Return the (X, Y) coordinate for the center point of the cell that contains the specified text.  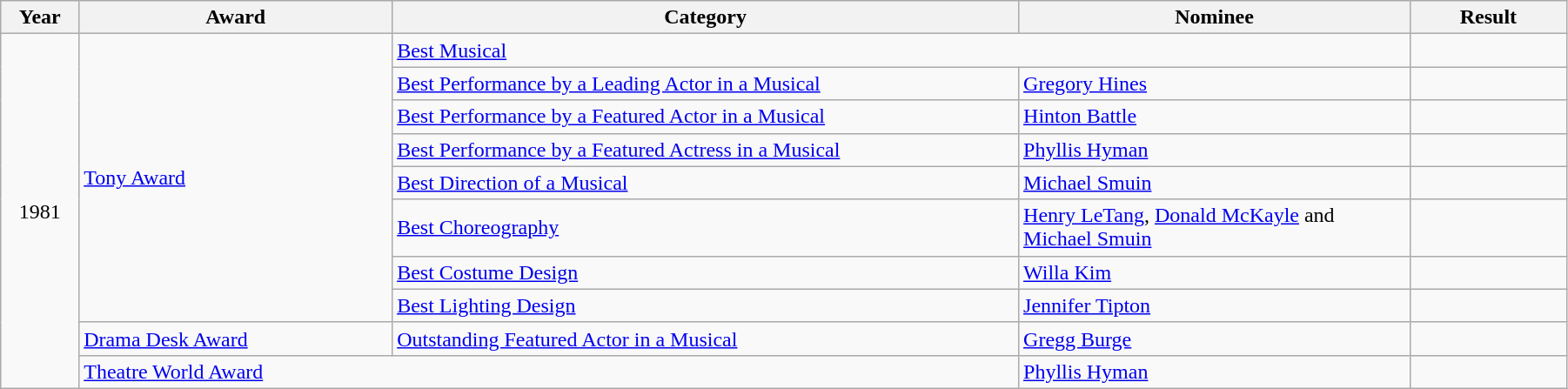
Tony Award (236, 178)
Best Performance by a Leading Actor in a Musical (706, 84)
Result (1488, 17)
Michael Smuin (1215, 183)
1981 (40, 211)
Category (706, 17)
Best Performance by a Featured Actress in a Musical (706, 150)
Year (40, 17)
Award (236, 17)
Drama Desk Award (236, 339)
Nominee (1215, 17)
Henry LeTang, Donald McKayle and Michael Smuin (1215, 228)
Best Direction of a Musical (706, 183)
Outstanding Featured Actor in a Musical (706, 339)
Jennifer Tipton (1215, 305)
Best Musical (901, 50)
Theatre World Award (549, 372)
Best Costume Design (706, 272)
Hinton Battle (1215, 117)
Best Performance by a Featured Actor in a Musical (706, 117)
Best Lighting Design (706, 305)
Willa Kim (1215, 272)
Best Choreography (706, 228)
Gregg Burge (1215, 339)
Gregory Hines (1215, 84)
